Determine the (X, Y) coordinate at the center of the cell enclosing the given text.  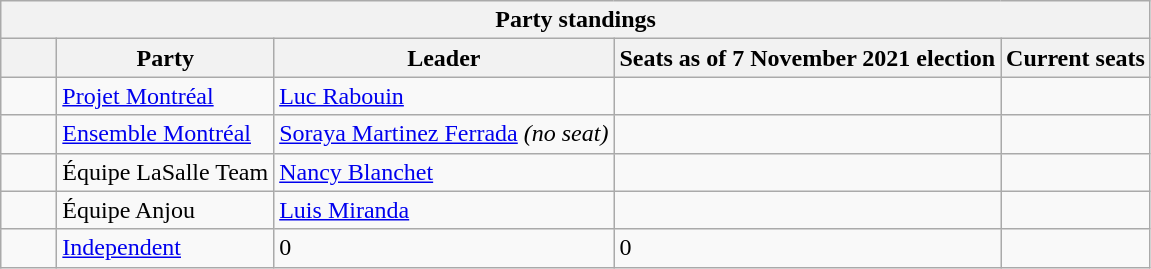
Luc Rabouin (444, 96)
Seats as of 7 November 2021 election (808, 58)
Nancy Blanchet (444, 172)
Équipe Anjou (166, 210)
Soraya Martinez Ferrada (no seat) (444, 134)
Current seats (1076, 58)
Luis Miranda (444, 210)
Ensemble Montréal (166, 134)
Équipe LaSalle Team (166, 172)
Projet Montréal (166, 96)
Party standings (576, 20)
Party (166, 58)
Independent (166, 248)
Leader (444, 58)
